Provide the (X, Y) coordinate of the cell's center where the given text is located.  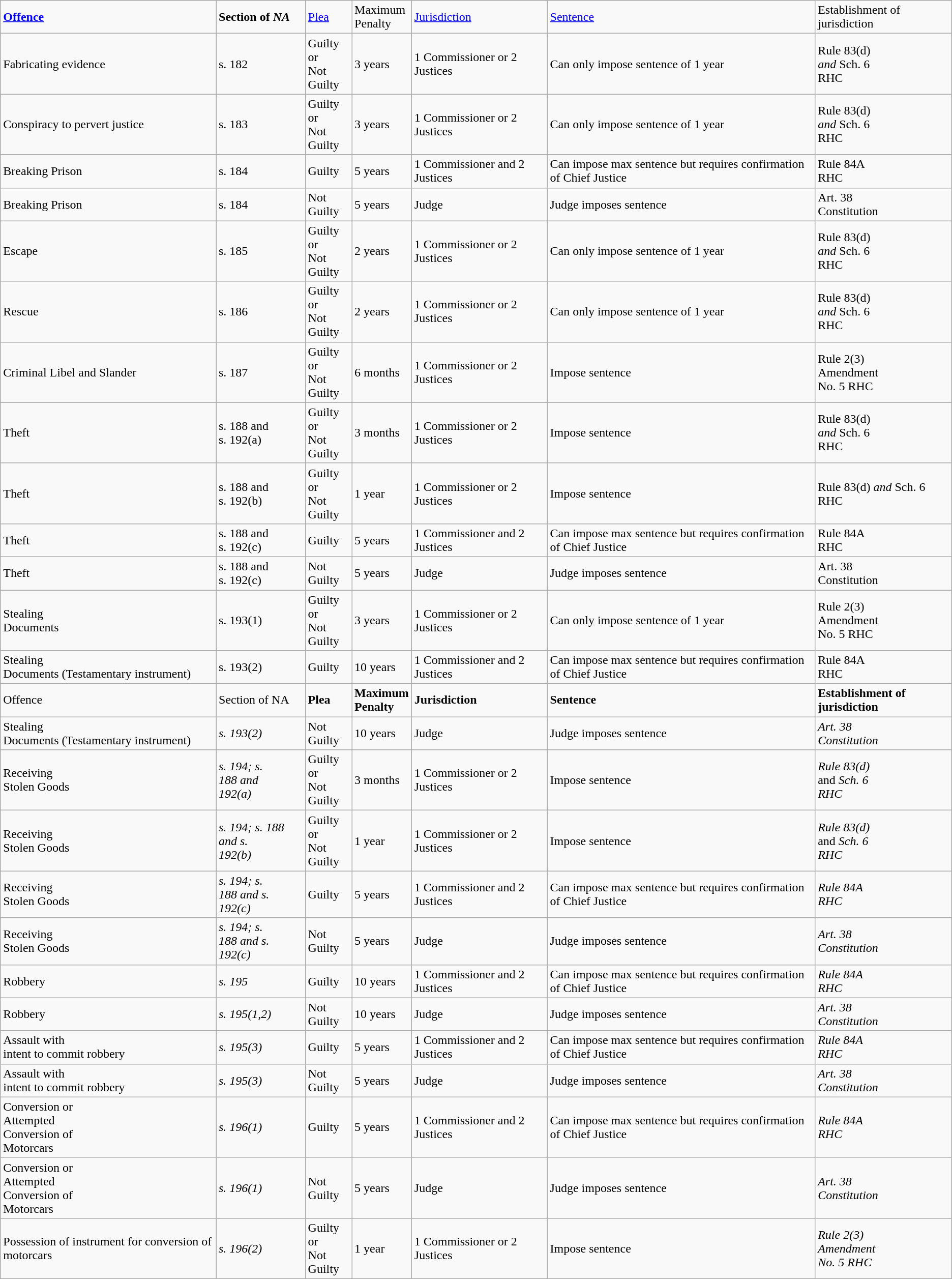
Rescue (108, 311)
s. 188 ands. 192(a) (260, 432)
s. 194; s.188 and192(a) (260, 780)
s. 188 ands. 192(b) (260, 493)
s. 193(1) (260, 621)
StealingDocuments (108, 621)
Escape (108, 251)
Rule 83(d) and Sch. 6RHC (884, 493)
s. 185 (260, 251)
Criminal Libel and Slander (108, 372)
s. 194; s. 188 and s.192(b) (260, 840)
s. 183 (260, 124)
s. 196(2) (260, 1248)
Conspiracy to pervert justice (108, 124)
s. 195 (260, 981)
s. 187 (260, 372)
s. 186 (260, 311)
6 months (382, 372)
s. 195(1,2) (260, 1014)
Fabricating evidence (108, 64)
Possession of instrument for conversion of motorcars (108, 1248)
s. 182 (260, 64)
